Identify which cell holds the provided text, then report its (X, Y) central coordinate. 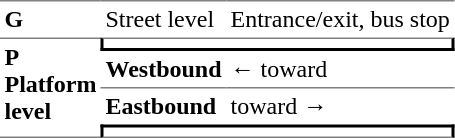
← toward (340, 70)
Eastbound (164, 106)
P Platform level (50, 88)
Entrance/exit, bus stop (340, 19)
Westbound (164, 70)
Street level (164, 19)
G (50, 19)
toward → (340, 106)
